Capture the cell that displays the provided text and extract its (X, Y) central coordinate. 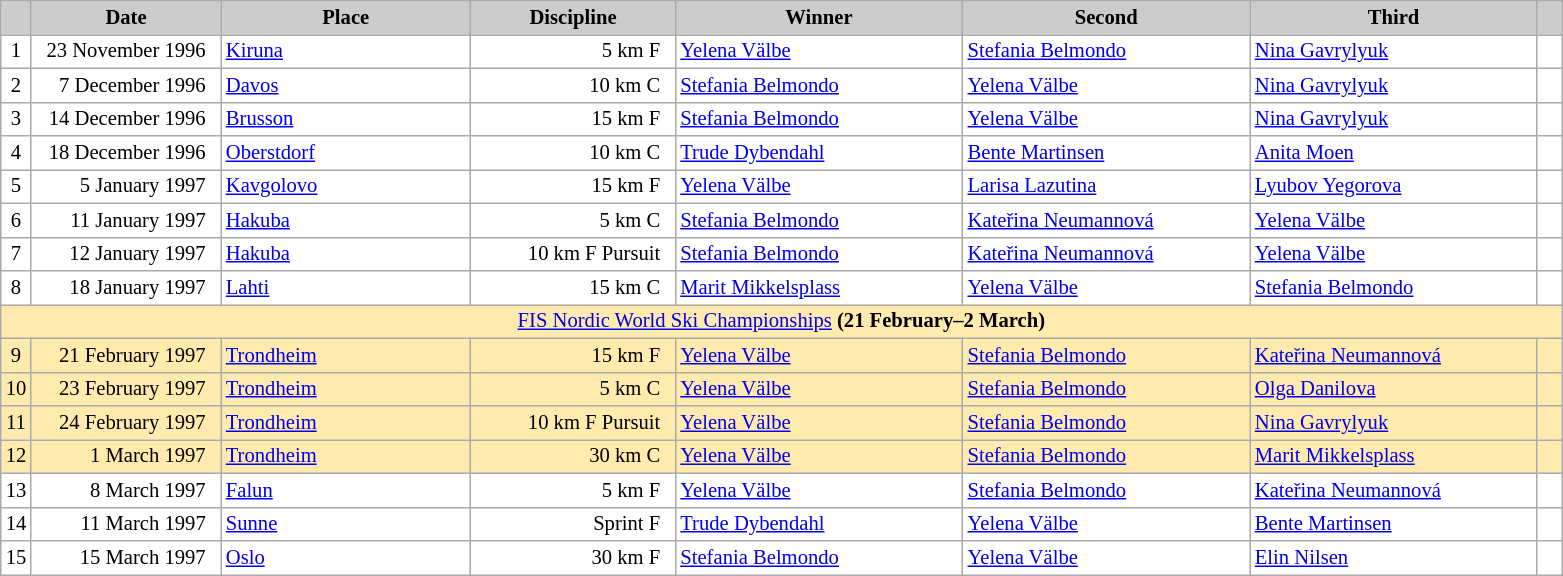
15 km C (574, 287)
18 January 1997 (126, 287)
Brusson (346, 119)
2 (16, 85)
14 December 1996 (126, 119)
Sprint F (574, 524)
Oslo (346, 557)
30 km C (574, 456)
Lahti (346, 287)
3 (16, 119)
Kavgolovo (346, 186)
8 (16, 287)
23 November 1996 (126, 51)
1 March 1997 (126, 456)
1 (16, 51)
5 January 1997 (126, 186)
Davos (346, 85)
Second (1106, 17)
23 February 1997 (126, 389)
8 March 1997 (126, 490)
Sunne (346, 524)
7 (16, 254)
11 (16, 423)
Kiruna (346, 51)
Place (346, 17)
15 March 1997 (126, 557)
Winner (818, 17)
Anita Moen (1394, 153)
Larisa Lazutina (1106, 186)
24 February 1997 (126, 423)
FIS Nordic World Ski Championships (21 February–2 March) (782, 321)
Olga Danilova (1394, 389)
6 (16, 220)
Discipline (574, 17)
21 February 1997 (126, 355)
10 (16, 389)
30 km F (574, 557)
Lyubov Yegorova (1394, 186)
11 March 1997 (126, 524)
Elin Nilsen (1394, 557)
11 January 1997 (126, 220)
14 (16, 524)
Oberstdorf (346, 153)
9 (16, 355)
15 (16, 557)
5 (16, 186)
4 (16, 153)
Falun (346, 490)
Date (126, 17)
7 December 1996 (126, 85)
12 January 1997 (126, 254)
18 December 1996 (126, 153)
12 (16, 456)
Third (1394, 17)
13 (16, 490)
